Output the (X, Y) coordinate of the center of the cell containing the given text.  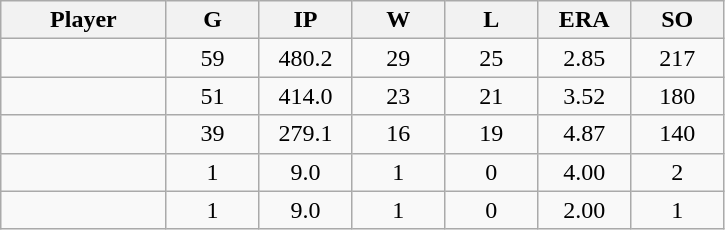
480.2 (306, 58)
W (398, 20)
Player (84, 20)
4.87 (584, 134)
G (212, 20)
16 (398, 134)
59 (212, 58)
29 (398, 58)
25 (492, 58)
ERA (584, 20)
21 (492, 96)
IP (306, 20)
19 (492, 134)
4.00 (584, 172)
140 (678, 134)
2 (678, 172)
2.85 (584, 58)
2.00 (584, 210)
279.1 (306, 134)
39 (212, 134)
3.52 (584, 96)
23 (398, 96)
414.0 (306, 96)
51 (212, 96)
180 (678, 96)
SO (678, 20)
217 (678, 58)
L (492, 20)
